Pinpoint the cell where the given text exists, returning its (X, Y) midpoint coordinate. 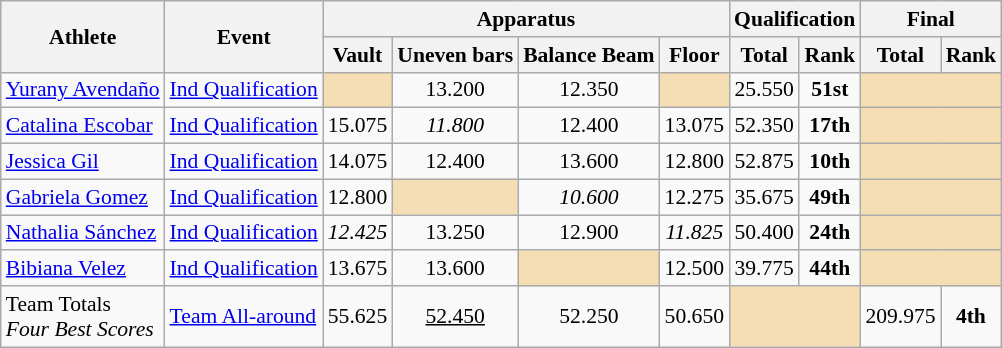
Qualification (794, 19)
15.075 (358, 126)
4th (972, 316)
13.250 (455, 233)
11.800 (455, 126)
17th (830, 126)
Team TotalsFour Best Scores (83, 316)
44th (830, 269)
Jessica Gil (83, 162)
52.350 (764, 126)
51st (830, 90)
Vault (358, 55)
Gabriela Gomez (83, 197)
12.900 (588, 233)
Nathalia Sánchez (83, 233)
Athlete (83, 36)
Floor (694, 55)
35.675 (764, 197)
Event (244, 36)
50.650 (694, 316)
13.075 (694, 126)
Apparatus (526, 19)
12.275 (694, 197)
25.550 (764, 90)
52.250 (588, 316)
Final (930, 19)
Team All-around (244, 316)
49th (830, 197)
Bibiana Velez (83, 269)
52.450 (455, 316)
Yurany Avendaño (83, 90)
14.075 (358, 162)
209.975 (900, 316)
12.500 (694, 269)
Balance Beam (588, 55)
12.425 (358, 233)
52.875 (764, 162)
13.200 (455, 90)
24th (830, 233)
Catalina Escobar (83, 126)
55.625 (358, 316)
50.400 (764, 233)
13.675 (358, 269)
39.775 (764, 269)
10.600 (588, 197)
12.350 (588, 90)
11.825 (694, 233)
10th (830, 162)
Uneven bars (455, 55)
